Extract the [X, Y] coordinate from the center of the cell holding the provided text.  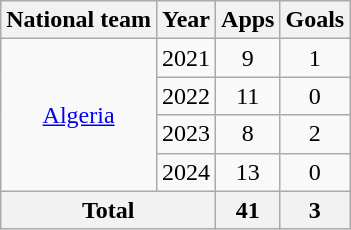
2024 [186, 172]
Year [186, 20]
9 [248, 58]
Total [108, 210]
Goals [315, 20]
Algeria [79, 115]
41 [248, 210]
National team [79, 20]
2023 [186, 134]
8 [248, 134]
2021 [186, 58]
11 [248, 96]
13 [248, 172]
3 [315, 210]
1 [315, 58]
2022 [186, 96]
2 [315, 134]
Apps [248, 20]
